Pinpoint the cell where the given text exists, returning its [x, y] midpoint coordinate. 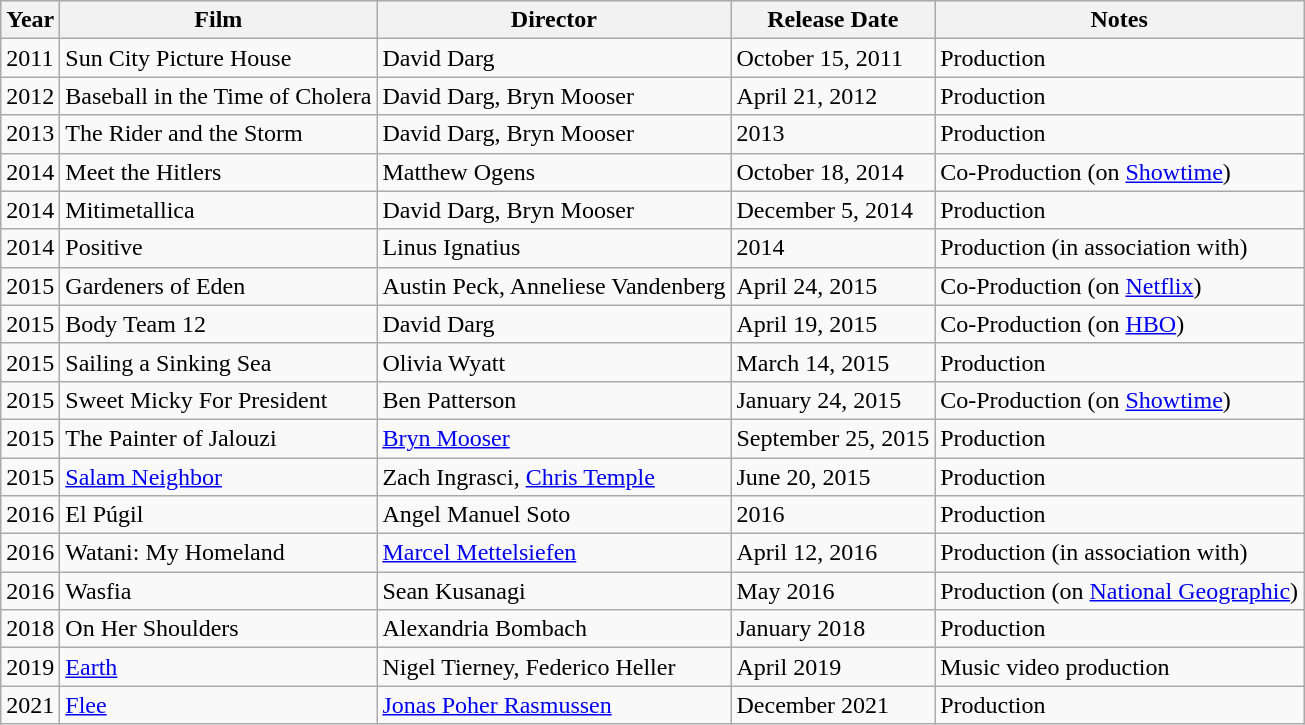
The Painter of Jalouzi [218, 438]
Year [30, 20]
September 25, 2015 [833, 438]
Sun City Picture House [218, 58]
Sailing a Sinking Sea [218, 362]
Linus Ignatius [554, 248]
Gardeners of Eden [218, 286]
Salam Neighbor [218, 477]
April 12, 2016 [833, 553]
December 2021 [833, 705]
Olivia Wyatt [554, 362]
The Rider and the Storm [218, 134]
April 19, 2015 [833, 324]
March 14, 2015 [833, 362]
On Her Shoulders [218, 629]
Alexandria Bombach [554, 629]
Austin Peck, Anneliese Vandenberg [554, 286]
Ben Patterson [554, 400]
Film [218, 20]
Co-Production (on Netflix) [1120, 286]
October 15, 2011 [833, 58]
Notes [1120, 20]
Mitimetallica [218, 210]
Nigel Tierney, Federico Heller [554, 667]
Earth [218, 667]
2021 [30, 705]
Bryn Mooser [554, 438]
Flee [218, 705]
January 2018 [833, 629]
January 24, 2015 [833, 400]
June 20, 2015 [833, 477]
December 5, 2014 [833, 210]
Production (on National Geographic) [1120, 591]
Co-Production (on HBO) [1120, 324]
Wasfia [218, 591]
April 24, 2015 [833, 286]
Body Team 12 [218, 324]
2019 [30, 667]
Angel Manuel Soto [554, 515]
El Púgil [218, 515]
Jonas Poher Rasmussen [554, 705]
Watani: My Homeland [218, 553]
Baseball in the Time of Cholera [218, 96]
Director [554, 20]
2011 [30, 58]
Matthew Ogens [554, 172]
Marcel Mettelsiefen [554, 553]
April 21, 2012 [833, 96]
2018 [30, 629]
May 2016 [833, 591]
October 18, 2014 [833, 172]
April 2019 [833, 667]
Zach Ingrasci, Chris Temple [554, 477]
Sweet Micky For President [218, 400]
Sean Kusanagi [554, 591]
Release Date [833, 20]
Meet the Hitlers [218, 172]
Positive [218, 248]
2012 [30, 96]
Music video production [1120, 667]
